Search for the cell housing the specified text and yield its [X, Y] center coordinate. 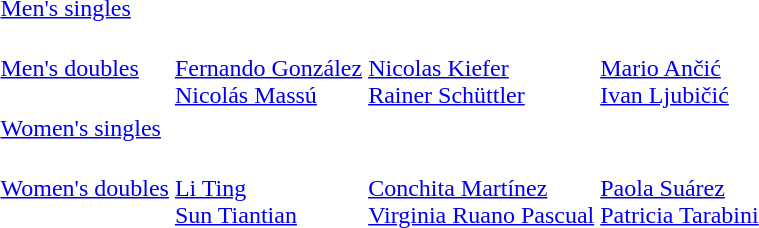
Nicolas KieferRainer Schüttler [482, 68]
Fernando GonzálezNicolás Massú [268, 68]
